Locate the cell with the specified text and output its (x, y) center coordinate. 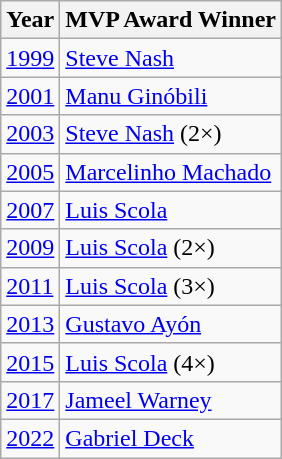
2015 (30, 362)
MVP Award Winner (171, 20)
2017 (30, 400)
Manu Ginóbili (171, 96)
2011 (30, 286)
Luis Scola (4×) (171, 362)
Gabriel Deck (171, 438)
2013 (30, 324)
Marcelinho Machado (171, 172)
Jameel Warney (171, 400)
Luis Scola (3×) (171, 286)
2022 (30, 438)
2009 (30, 248)
2007 (30, 210)
Luis Scola (171, 210)
2001 (30, 96)
2005 (30, 172)
1999 (30, 58)
Steve Nash (171, 58)
Gustavo Ayón (171, 324)
Steve Nash (2×) (171, 134)
Luis Scola (2×) (171, 248)
Year (30, 20)
2003 (30, 134)
